For the text-containing cell, return its midpoint in (X, Y) coordinate format. 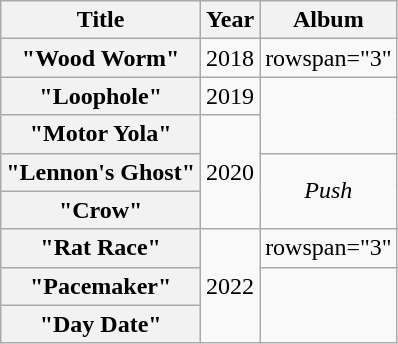
"Motor Yola" (101, 134)
Album (329, 20)
"Lennon's Ghost" (101, 172)
Year (230, 20)
"Day Date" (101, 324)
Push (329, 191)
Title (101, 20)
2019 (230, 96)
"Rat Race" (101, 248)
"Wood Worm" (101, 58)
2020 (230, 172)
"Crow" (101, 210)
"Pacemaker" (101, 286)
2018 (230, 58)
2022 (230, 286)
"Loophole" (101, 96)
